Extract the (X, Y) coordinate from the center of the cell holding the provided text.  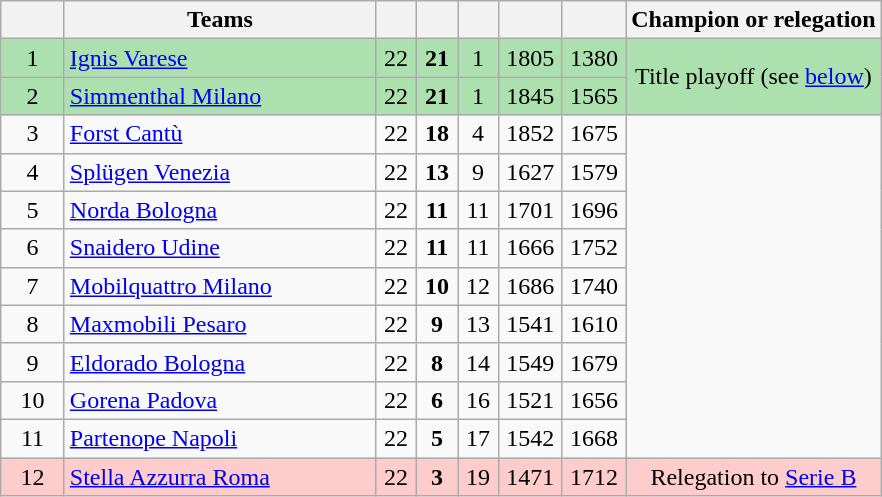
19 (478, 477)
16 (478, 400)
1656 (594, 400)
1471 (531, 477)
Relegation to Serie B (754, 477)
1679 (594, 362)
Forst Cantù (220, 134)
1740 (594, 286)
Mobilquattro Milano (220, 286)
1675 (594, 134)
1565 (594, 96)
1541 (531, 324)
14 (478, 362)
Maxmobili Pesaro (220, 324)
1696 (594, 210)
Title playoff (see below) (754, 77)
1627 (531, 172)
1805 (531, 58)
Stella Azzurra Roma (220, 477)
1701 (531, 210)
1380 (594, 58)
Eldorado Bologna (220, 362)
Teams (220, 20)
2 (33, 96)
Norda Bologna (220, 210)
1668 (594, 438)
Gorena Padova (220, 400)
1521 (531, 400)
1845 (531, 96)
17 (478, 438)
1686 (531, 286)
1712 (594, 477)
1549 (531, 362)
1579 (594, 172)
Ignis Varese (220, 58)
Splügen Venezia (220, 172)
1852 (531, 134)
1752 (594, 248)
18 (436, 134)
Partenope Napoli (220, 438)
Snaidero Udine (220, 248)
1666 (531, 248)
7 (33, 286)
Simmenthal Milano (220, 96)
Champion or relegation (754, 20)
1542 (531, 438)
1610 (594, 324)
